From the cell containing the given text, extract its center point as [X, Y] coordinate. 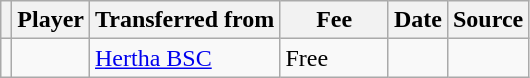
Date [418, 20]
Source [488, 20]
Player [51, 20]
Fee [334, 20]
Hertha BSC [185, 58]
Free [334, 58]
Transferred from [185, 20]
